Output the (x, y) coordinate of the center of the cell containing the given text.  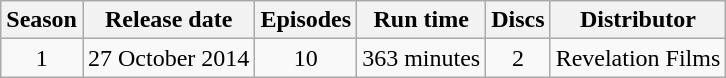
Release date (168, 20)
2 (518, 58)
10 (306, 58)
1 (42, 58)
Run time (422, 20)
363 minutes (422, 58)
27 October 2014 (168, 58)
Distributor (638, 20)
Season (42, 20)
Discs (518, 20)
Episodes (306, 20)
Revelation Films (638, 58)
